Return the (x, y) coordinate for the center point of the cell that contains the specified text.  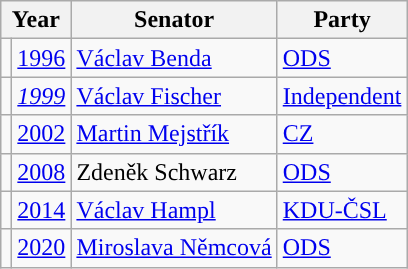
2014 (42, 210)
Independent (342, 96)
CZ (342, 134)
1996 (42, 58)
Year (36, 20)
Zdeněk Schwarz (174, 172)
1999 (42, 96)
2020 (42, 248)
Senator (174, 20)
Václav Hampl (174, 210)
KDU-ČSL (342, 210)
Martin Mejstřík (174, 134)
Václav Benda (174, 58)
Václav Fischer (174, 96)
2008 (42, 172)
Party (342, 20)
2002 (42, 134)
Miroslava Němcová (174, 248)
